Capture the cell that displays the provided text and extract its (X, Y) central coordinate. 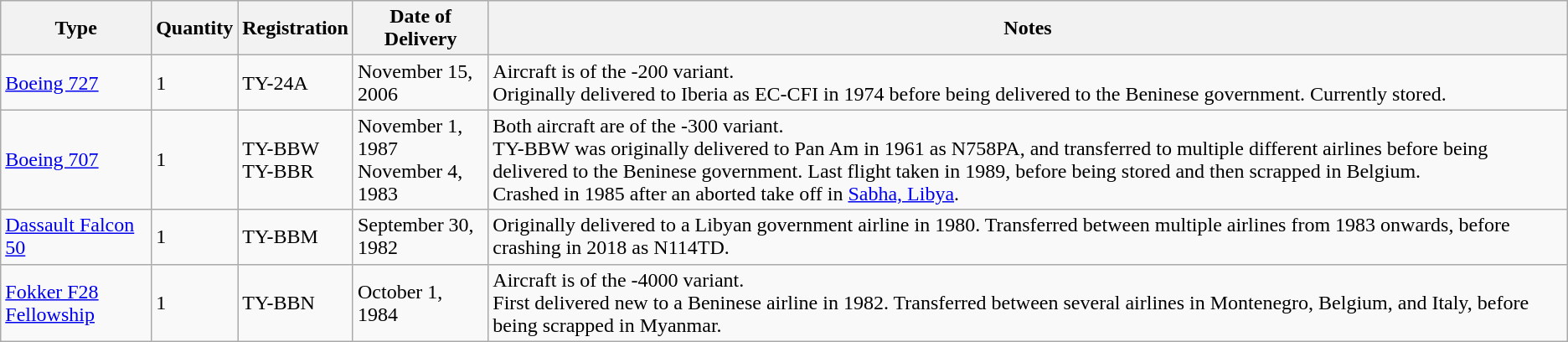
Quantity (194, 28)
Date of Delivery (420, 28)
October 1, 1984 (420, 303)
November 1, 1987November 4, 1983 (420, 159)
Boeing 727 (76, 82)
September 30, 1982 (420, 236)
Notes (1028, 28)
Boeing 707 (76, 159)
Registration (296, 28)
TY-BBM (296, 236)
Type (76, 28)
TY-BBWTY-BBR (296, 159)
TY-24A (296, 82)
TY-BBN (296, 303)
Dassault Falcon 50 (76, 236)
Fokker F28 Fellowship (76, 303)
Aircraft is of the -200 variant.Originally delivered to Iberia as EC-CFI in 1974 before being delivered to the Beninese government. Currently stored. (1028, 82)
November 15, 2006 (420, 82)
